Find where the given text appears and provide that cell's center as [x, y] coordinate. 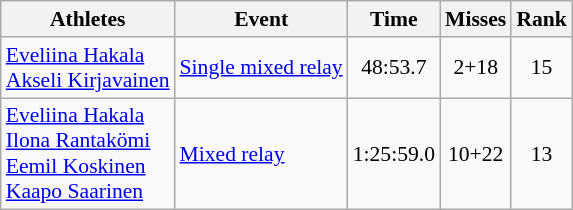
Eveliina HakalaAkseli Kirjavainen [88, 68]
Mixed relay [262, 154]
2+18 [476, 68]
Rank [542, 19]
10+22 [476, 154]
1:25:59.0 [394, 154]
48:53.7 [394, 68]
Single mixed relay [262, 68]
Event [262, 19]
Time [394, 19]
15 [542, 68]
13 [542, 154]
Eveliina HakalaIlona RantakömiEemil KoskinenKaapo Saarinen [88, 154]
Misses [476, 19]
Athletes [88, 19]
